Identify which cell holds the provided text, then report its (X, Y) central coordinate. 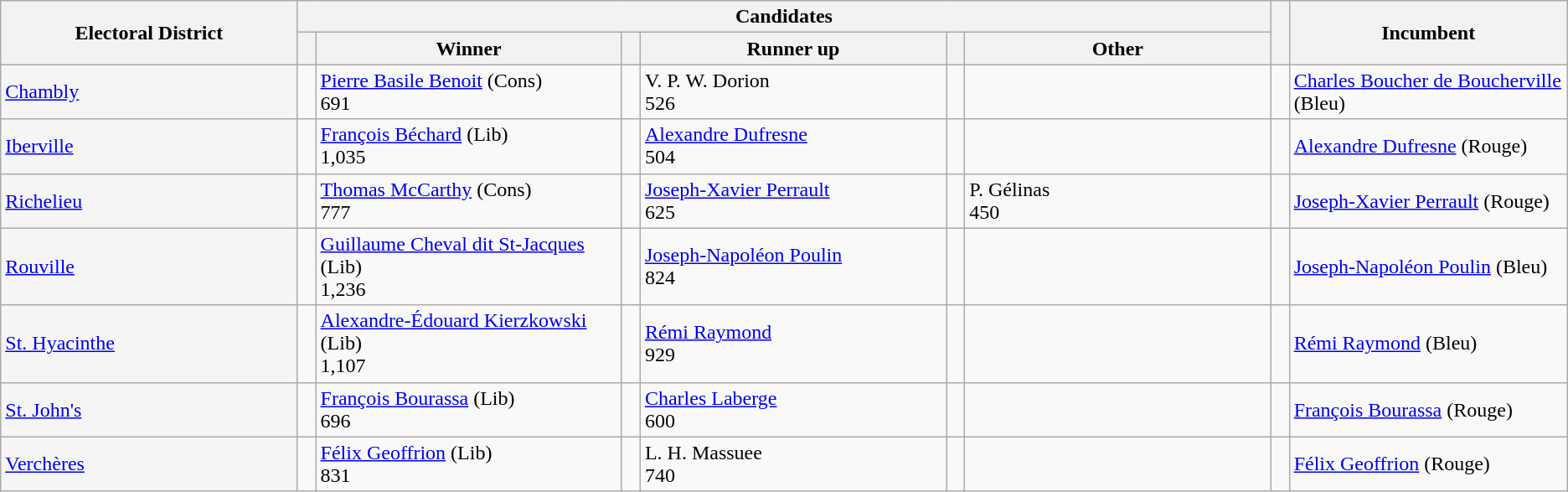
Félix Geoffrion (Rouge) (1428, 464)
Félix Geoffrion (Lib) 831 (469, 464)
Richelieu (149, 201)
Runner up (792, 49)
Winner (469, 49)
Charles Boucher de Boucherville (Bleu) (1428, 92)
Rémi Raymond 929 (792, 344)
L. H. Massuee 740 (792, 464)
François Béchard (Lib) 1,035 (469, 146)
Other (1117, 49)
P. Gélinas 450 (1117, 201)
Guillaume Cheval dit St-Jacques (Lib) 1,236 (469, 267)
Rouville (149, 267)
Alexandre Dufresne (Rouge) (1428, 146)
Candidates (784, 17)
Chambly (149, 92)
Iberville (149, 146)
Electoral District (149, 33)
Rémi Raymond (Bleu) (1428, 344)
Charles Laberge 600 (792, 409)
Alexandre Dufresne 504 (792, 146)
Joseph-Xavier Perrault 625 (792, 201)
St. Hyacinthe (149, 344)
Thomas McCarthy (Cons) 777 (469, 201)
François Bourassa (Lib) 696 (469, 409)
Verchères (149, 464)
Joseph-Xavier Perrault (Rouge) (1428, 201)
V. P. W. Dorion 526 (792, 92)
Incumbent (1428, 33)
St. John's (149, 409)
Joseph-Napoléon Poulin 824 (792, 267)
Pierre Basile Benoit (Cons) 691 (469, 92)
Alexandre-Édouard Kierzkowski (Lib) 1,107 (469, 344)
Joseph-Napoléon Poulin (Bleu) (1428, 267)
François Bourassa (Rouge) (1428, 409)
